Extract the [x, y] coordinate from the center of the cell holding the provided text.  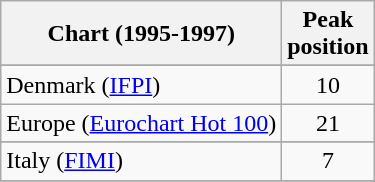
Denmark (IFPI) [142, 85]
Chart (1995-1997) [142, 34]
7 [328, 161]
Europe (Eurochart Hot 100) [142, 123]
21 [328, 123]
Italy (FIMI) [142, 161]
10 [328, 85]
Peakposition [328, 34]
